Search for the cell housing the specified text and yield its [X, Y] center coordinate. 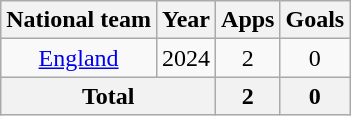
National team [79, 20]
Goals [315, 20]
Total [108, 96]
Year [186, 20]
2024 [186, 58]
England [79, 58]
Apps [248, 20]
